Find where the given text appears and provide that cell's center as [x, y] coordinate. 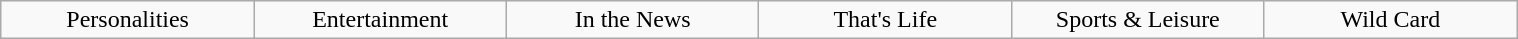
Sports & Leisure [1138, 20]
That's Life [886, 20]
In the News [632, 20]
Wild Card [1390, 20]
Personalities [128, 20]
Entertainment [380, 20]
